Capture the cell that displays the provided text and extract its (X, Y) central coordinate. 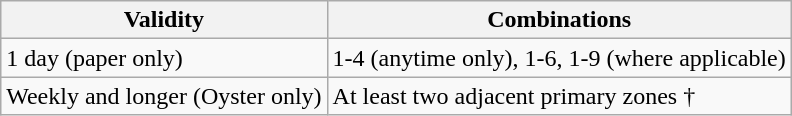
Validity (164, 20)
At least two adjacent primary zones † (559, 96)
1 day (paper only) (164, 58)
1-4 (anytime only), 1-6, 1-9 (where applicable) (559, 58)
Weekly and longer (Oyster only) (164, 96)
Combinations (559, 20)
